For the text-containing cell, return its midpoint in (x, y) coordinate format. 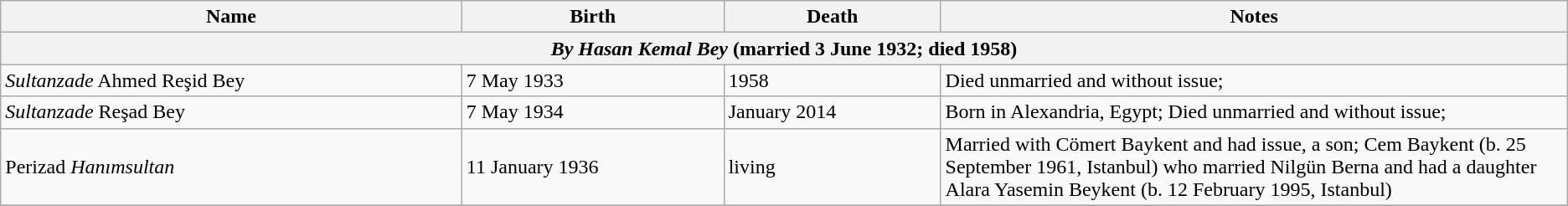
Name (231, 17)
Died unmarried and without issue; (1254, 80)
Sultanzade Reşad Bey (231, 112)
7 May 1934 (593, 112)
living (833, 167)
1958 (833, 80)
By Hasan Kemal Bey (married 3 June 1932; died 1958) (784, 49)
Notes (1254, 17)
January 2014 (833, 112)
Death (833, 17)
Sultanzade Ahmed Reşid Bey (231, 80)
7 May 1933 (593, 80)
11 January 1936 (593, 167)
Birth (593, 17)
Perizad Hanımsultan (231, 167)
Born in Alexandria, Egypt; Died unmarried and without issue; (1254, 112)
